Provide the [x, y] coordinate of the cell's center where the given text is located.  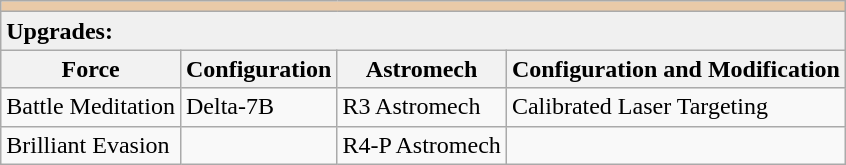
Upgrades: [424, 31]
Delta-7B [258, 107]
Configuration [258, 69]
Configuration and Modification [676, 69]
Astromech [422, 69]
Battle Meditation [91, 107]
Force [91, 69]
Brilliant Evasion [91, 145]
Calibrated Laser Targeting [676, 107]
R3 Astromech [422, 107]
R4-P Astromech [422, 145]
